Scan for the cell matching the given text and deliver its [X, Y] coordinate at center. 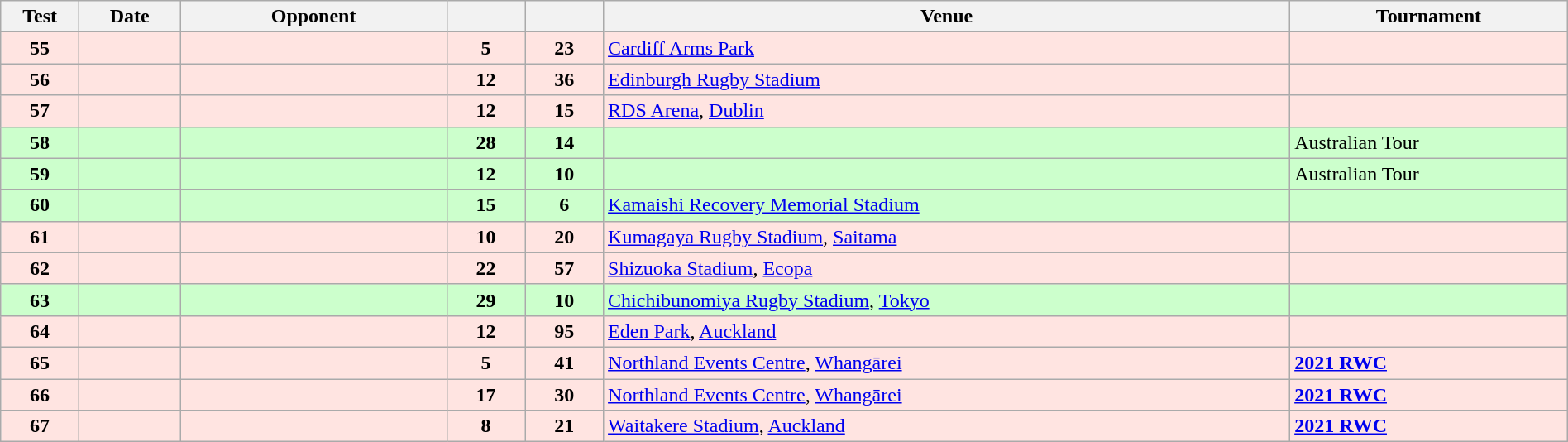
61 [40, 237]
Eden Park, Auckland [947, 331]
67 [40, 426]
Tournament [1429, 17]
65 [40, 363]
Cardiff Arms Park [947, 48]
60 [40, 205]
14 [564, 142]
Chichibunomiya Rugby Stadium, Tokyo [947, 300]
Kamaishi Recovery Memorial Stadium [947, 205]
17 [486, 395]
58 [40, 142]
95 [564, 331]
Date [129, 17]
Test [40, 17]
6 [564, 205]
66 [40, 395]
28 [486, 142]
RDS Arena, Dublin [947, 111]
23 [564, 48]
29 [486, 300]
Waitakere Stadium, Auckland [947, 426]
36 [564, 79]
8 [486, 426]
64 [40, 331]
55 [40, 48]
62 [40, 268]
30 [564, 395]
41 [564, 363]
Kumagaya Rugby Stadium, Saitama [947, 237]
Venue [947, 17]
20 [564, 237]
Opponent [313, 17]
59 [40, 174]
63 [40, 300]
Edinburgh Rugby Stadium [947, 79]
21 [564, 426]
22 [486, 268]
Shizuoka Stadium, Ecopa [947, 268]
56 [40, 79]
